Identify which cell holds the provided text, then report its (X, Y) central coordinate. 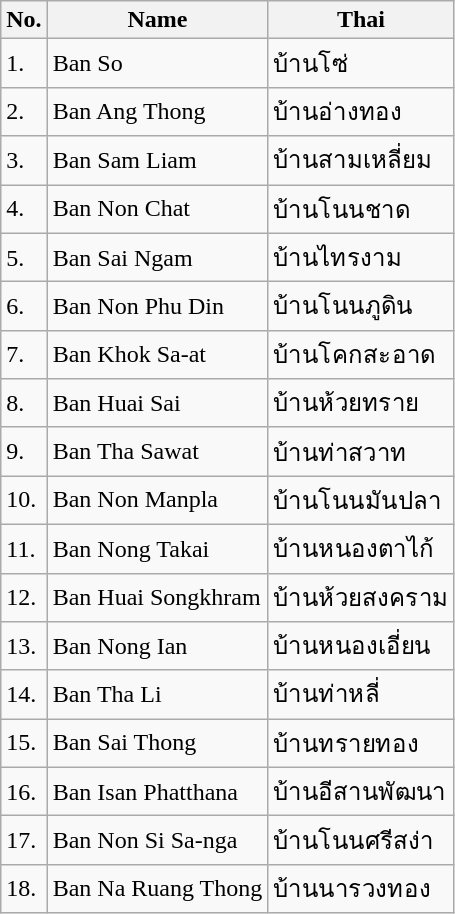
7. (24, 354)
Ban Huai Songkhram (158, 598)
Ban Sai Thong (158, 744)
Ban Tha Li (158, 694)
11. (24, 548)
บ้านห้วยสงคราม (362, 598)
บ้านโนนศรีสง่า (362, 840)
บ้านไทรงาม (362, 258)
Ban Ang Thong (158, 112)
5. (24, 258)
6. (24, 306)
14. (24, 694)
บ้านห้วยทราย (362, 404)
3. (24, 160)
Thai (362, 20)
2. (24, 112)
บ้านท่าสวาท (362, 452)
15. (24, 744)
บ้านสามเหลี่ยม (362, 160)
Ban Sam Liam (158, 160)
8. (24, 404)
Ban Nong Takai (158, 548)
No. (24, 20)
10. (24, 500)
บ้านโนนมันปลา (362, 500)
บ้านอีสานพัฒนา (362, 792)
บ้านทรายทอง (362, 744)
บ้านอ่างทอง (362, 112)
Ban Tha Sawat (158, 452)
บ้านโนนชาด (362, 208)
บ้านนารวงทอง (362, 888)
Ban Non Si Sa-nga (158, 840)
บ้านโคกสะอาด (362, 354)
1. (24, 64)
Ban Non Chat (158, 208)
Ban Nong Ian (158, 646)
บ้านโซ่ (362, 64)
บ้านท่าหลี่ (362, 694)
Ban Non Manpla (158, 500)
Ban Sai Ngam (158, 258)
17. (24, 840)
Ban Non Phu Din (158, 306)
12. (24, 598)
Ban Isan Phatthana (158, 792)
4. (24, 208)
18. (24, 888)
Ban Huai Sai (158, 404)
Ban So (158, 64)
Name (158, 20)
9. (24, 452)
13. (24, 646)
บ้านหนองเอี่ยน (362, 646)
16. (24, 792)
Ban Khok Sa-at (158, 354)
บ้านโนนภูดิน (362, 306)
บ้านหนองตาไก้ (362, 548)
Ban Na Ruang Thong (158, 888)
